Identify which cell holds the provided text, then report its (X, Y) central coordinate. 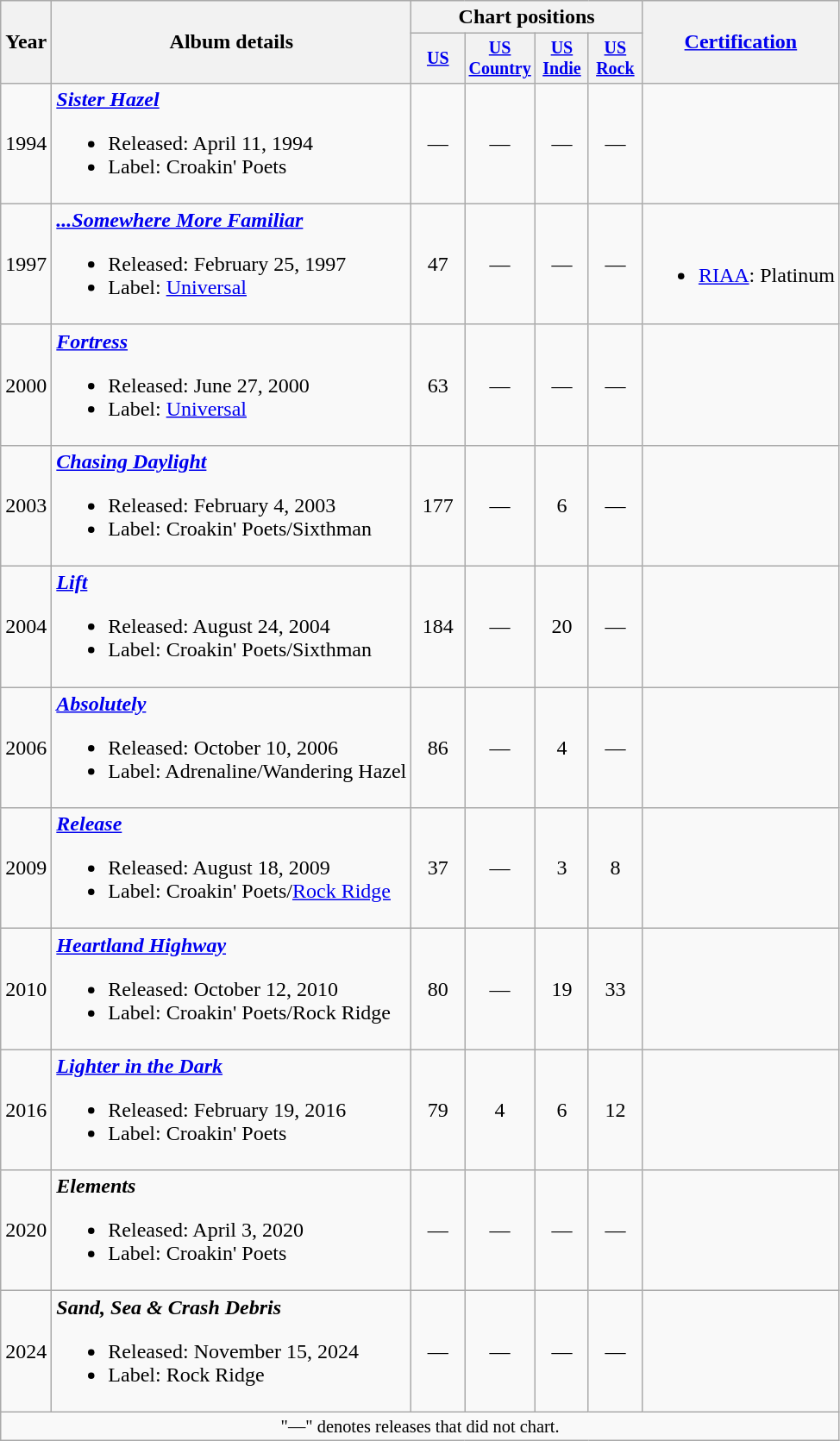
80 (438, 989)
Year (26, 42)
Sand, Sea & Crash DebrisReleased: November 15, 2024Label: Rock Ridge (231, 1351)
RIAA: Platinum (740, 264)
1994 (26, 143)
2000 (26, 385)
Lighter in the DarkReleased: February 19, 2016Label: Croakin' Poets (231, 1110)
"—" denotes releases that did not chart. (421, 1426)
33 (615, 989)
184 (438, 627)
47 (438, 264)
2004 (26, 627)
1997 (26, 264)
FortressReleased: June 27, 2000Label: Universal (231, 385)
...Somewhere More FamiliarReleased: February 25, 1997Label: Universal (231, 264)
US Rock (615, 59)
2010 (26, 989)
AbsolutelyReleased: October 10, 2006Label: Adrenaline/Wandering Hazel (231, 748)
Album details (231, 42)
2024 (26, 1351)
Chasing DaylightReleased: February 4, 2003Label: Croakin' Poets/Sixthman (231, 505)
63 (438, 385)
86 (438, 748)
19 (561, 989)
ReleaseReleased: August 18, 2009Label: Croakin' Poets/Rock Ridge (231, 868)
8 (615, 868)
2020 (26, 1231)
US (438, 59)
2006 (26, 748)
2016 (26, 1110)
177 (438, 505)
12 (615, 1110)
20 (561, 627)
Heartland HighwayReleased: October 12, 2010Label: Croakin' Poets/Rock Ridge (231, 989)
79 (438, 1110)
Chart positions (527, 17)
2003 (26, 505)
Sister HazelReleased: April 11, 1994Label: Croakin' Poets (231, 143)
ElementsReleased: April 3, 2020Label: Croakin' Poets (231, 1231)
37 (438, 868)
US Indie (561, 59)
Certification (740, 42)
2009 (26, 868)
LiftReleased: August 24, 2004Label: Croakin' Poets/Sixthman (231, 627)
US Country (500, 59)
3 (561, 868)
